Capture the cell that displays the provided text and extract its [X, Y] central coordinate. 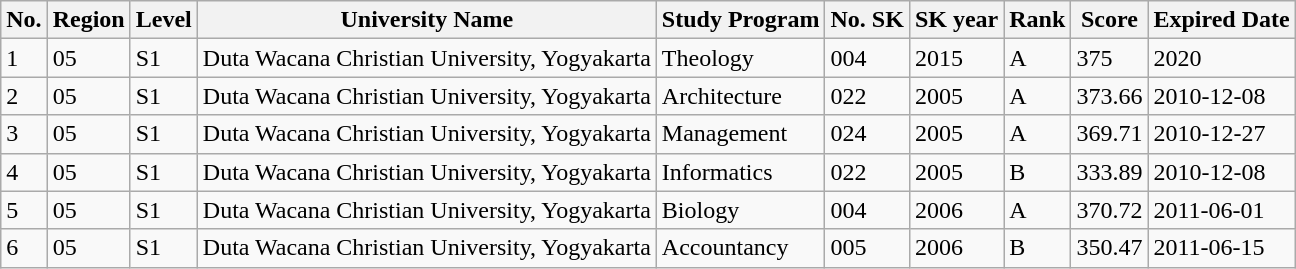
5 [24, 210]
369.71 [1110, 134]
Level [164, 20]
4 [24, 172]
Accountancy [740, 248]
6 [24, 248]
3 [24, 134]
2015 [956, 58]
Biology [740, 210]
Expired Date [1222, 20]
Rank [1038, 20]
Architecture [740, 96]
005 [867, 248]
Management [740, 134]
SK year [956, 20]
Theology [740, 58]
024 [867, 134]
No. SK [867, 20]
University Name [426, 20]
Score [1110, 20]
370.72 [1110, 210]
333.89 [1110, 172]
2 [24, 96]
350.47 [1110, 248]
Informatics [740, 172]
Region [88, 20]
375 [1110, 58]
2011-06-01 [1222, 210]
No. [24, 20]
373.66 [1110, 96]
2020 [1222, 58]
2010-12-27 [1222, 134]
2011-06-15 [1222, 248]
1 [24, 58]
Study Program [740, 20]
